Locate the cell with the specified text and output its (X, Y) center coordinate. 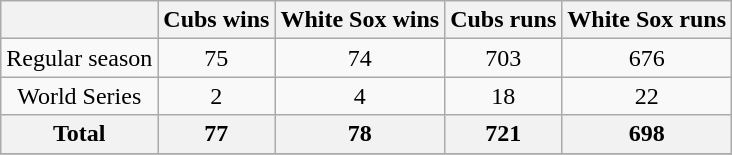
703 (504, 58)
White Sox wins (360, 20)
18 (504, 96)
698 (647, 134)
78 (360, 134)
676 (647, 58)
White Sox runs (647, 20)
74 (360, 58)
Total (80, 134)
2 (216, 96)
75 (216, 58)
22 (647, 96)
World Series (80, 96)
Cubs runs (504, 20)
Regular season (80, 58)
4 (360, 96)
Cubs wins (216, 20)
77 (216, 134)
721 (504, 134)
